From the cell containing the given text, extract its center point as (X, Y) coordinate. 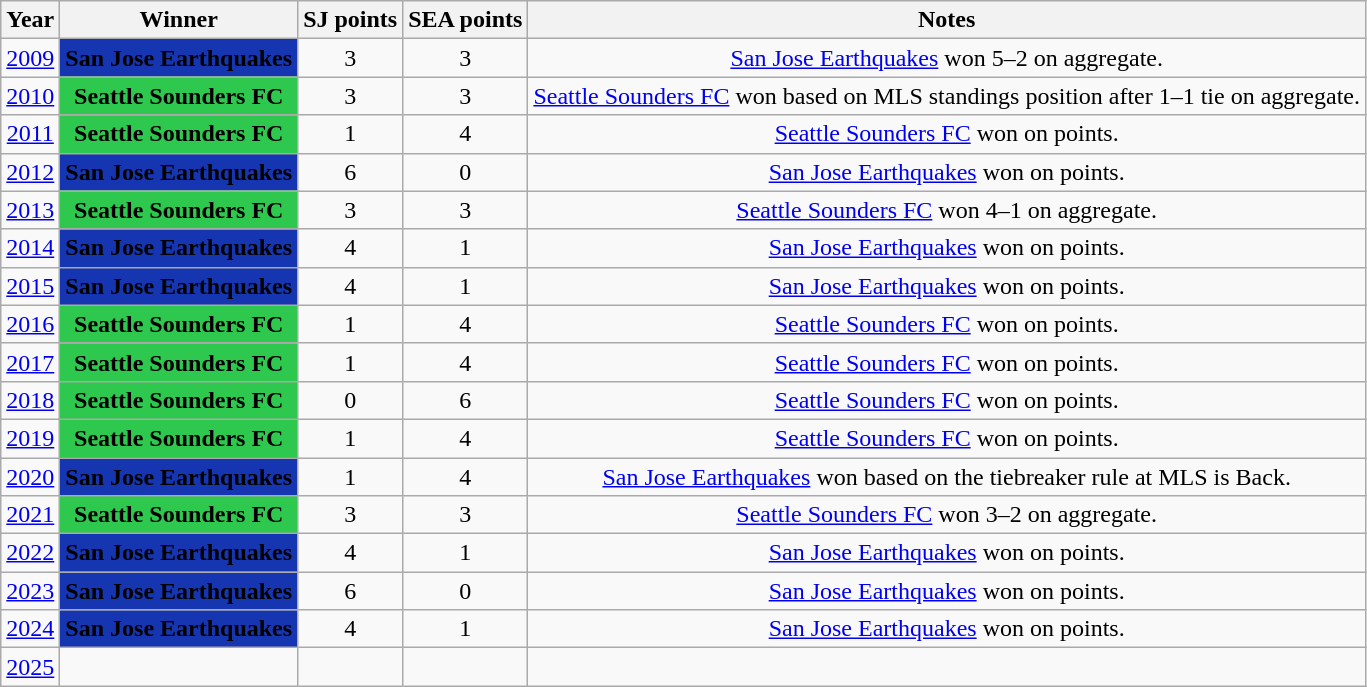
SJ points (350, 20)
2016 (30, 324)
2009 (30, 58)
2010 (30, 96)
San Jose Earthquakes won based on the tiebreaker rule at MLS is Back. (947, 477)
2013 (30, 210)
2023 (30, 591)
2012 (30, 172)
Seattle Sounders FC won based on MLS standings position after 1–1 tie on aggregate. (947, 96)
2025 (30, 667)
2011 (30, 134)
2020 (30, 477)
Winner (179, 20)
SEA points (466, 20)
2021 (30, 515)
2017 (30, 362)
2014 (30, 248)
2018 (30, 400)
2015 (30, 286)
2022 (30, 553)
Seattle Sounders FC won 3–2 on aggregate. (947, 515)
Notes (947, 20)
2024 (30, 629)
San Jose Earthquakes won 5–2 on aggregate. (947, 58)
2019 (30, 438)
Year (30, 20)
Seattle Sounders FC won 4–1 on aggregate. (947, 210)
